Determine the [X, Y] coordinate at the center of the cell enclosing the given text.  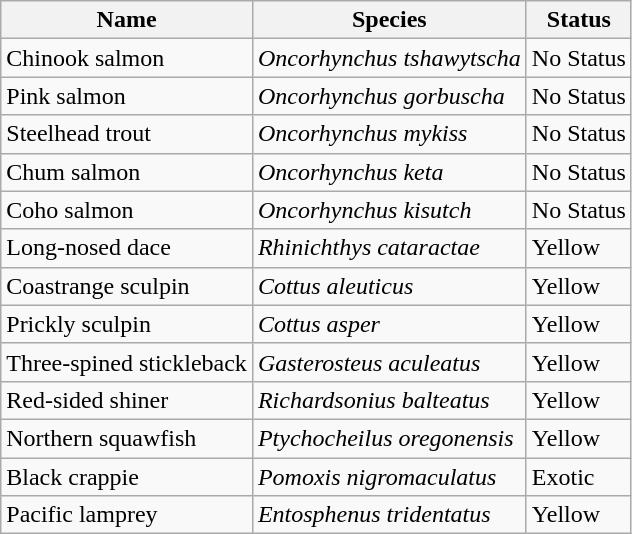
Northern squawfish [127, 438]
Oncorhynchus kisutch [389, 210]
Coho salmon [127, 210]
Prickly sculpin [127, 324]
Ptychocheilus oregonensis [389, 438]
Oncorhynchus gorbuscha [389, 96]
Exotic [578, 477]
Chum salmon [127, 172]
Pacific lamprey [127, 515]
Long-nosed dace [127, 248]
Gasterosteus aculeatus [389, 362]
Richardsonius balteatus [389, 400]
Status [578, 20]
Pink salmon [127, 96]
Species [389, 20]
Entosphenus tridentatus [389, 515]
Oncorhynchus keta [389, 172]
Black crappie [127, 477]
Oncorhynchus mykiss [389, 134]
Red-sided shiner [127, 400]
Coastrange sculpin [127, 286]
Oncorhynchus tshawytscha [389, 58]
Name [127, 20]
Cottus asper [389, 324]
Rhinichthys cataractae [389, 248]
Cottus aleuticus [389, 286]
Steelhead trout [127, 134]
Chinook salmon [127, 58]
Three-spined stickleback [127, 362]
Pomoxis nigromaculatus [389, 477]
